Capture the cell that displays the provided text and extract its [X, Y] central coordinate. 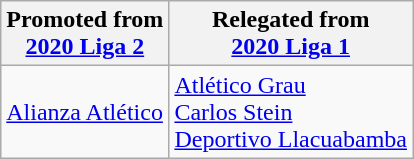
Relegated from2020 Liga 1 [291, 34]
Alianza Atlético [85, 112]
Promoted from2020 Liga 2 [85, 34]
Atlético Grau Carlos Stein Deportivo Llacuabamba [291, 112]
